Output the [x, y] coordinate of the center of the cell containing the given text.  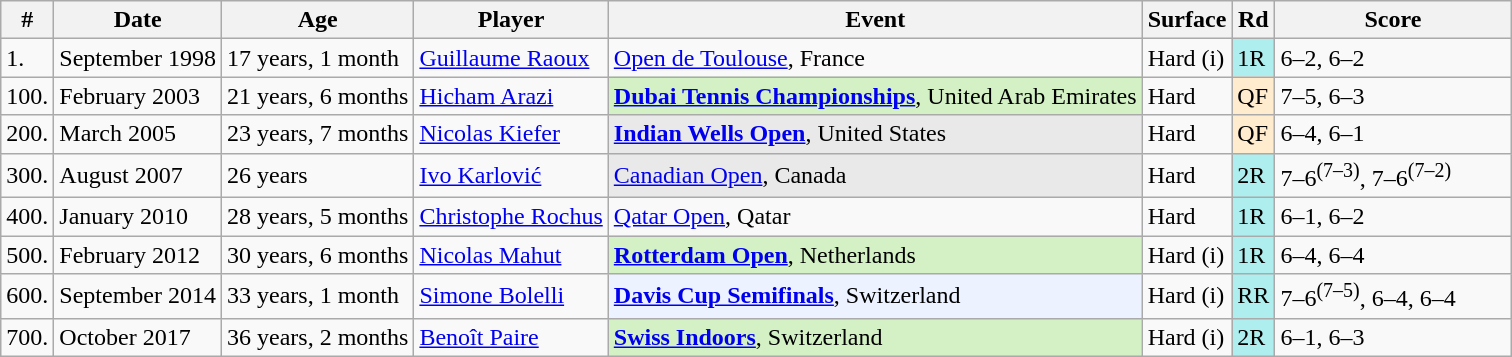
September 1998 [138, 58]
March 2005 [138, 134]
400. [28, 217]
Date [138, 20]
300. [28, 176]
August 2007 [138, 176]
30 years, 6 months [318, 255]
Age [318, 20]
7–6(7–3), 7–6(7–2) [1393, 176]
700. [28, 337]
6–1, 6–2 [1393, 217]
7–5, 6–3 [1393, 96]
Open de Toulouse, France [875, 58]
RR [1254, 296]
7–6(7–5), 6–4, 6–4 [1393, 296]
February 2012 [138, 255]
Christophe Rochus [511, 217]
17 years, 1 month [318, 58]
Benoît Paire [511, 337]
6–4, 6–4 [1393, 255]
February 2003 [138, 96]
1. [28, 58]
Surface [1187, 20]
Davis Cup Semifinals, Switzerland [875, 296]
33 years, 1 month [318, 296]
Event [875, 20]
Simone Bolelli [511, 296]
Canadian Open, Canada [875, 176]
Swiss Indoors, Switzerland [875, 337]
Rotterdam Open, Netherlands [875, 255]
21 years, 6 months [318, 96]
23 years, 7 months [318, 134]
Indian Wells Open, United States [875, 134]
January 2010 [138, 217]
Player [511, 20]
Nicolas Mahut [511, 255]
36 years, 2 months [318, 337]
6–4, 6–1 [1393, 134]
Hicham Arazi [511, 96]
26 years [318, 176]
October 2017 [138, 337]
500. [28, 255]
200. [28, 134]
Ivo Karlović [511, 176]
600. [28, 296]
6–1, 6–3 [1393, 337]
Rd [1254, 20]
Guillaume Raoux [511, 58]
September 2014 [138, 296]
100. [28, 96]
Qatar Open, Qatar [875, 217]
Score [1393, 20]
# [28, 20]
Dubai Tennis Championships, United Arab Emirates [875, 96]
28 years, 5 months [318, 217]
Nicolas Kiefer [511, 134]
6–2, 6–2 [1393, 58]
